Pinpoint the cell where the given text exists, returning its (X, Y) midpoint coordinate. 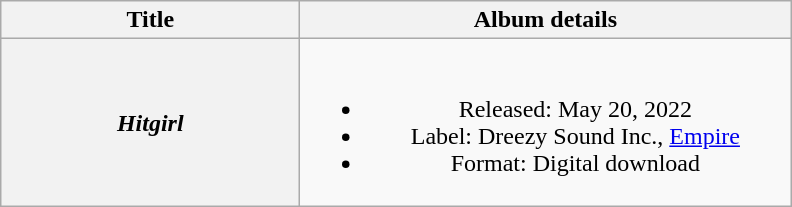
Title (150, 20)
Album details (546, 20)
Released: May 20, 2022Label: Dreezy Sound Inc., EmpireFormat: Digital download (546, 122)
Hitgirl (150, 122)
